Output the (X, Y) coordinate of the center of the cell containing the given text.  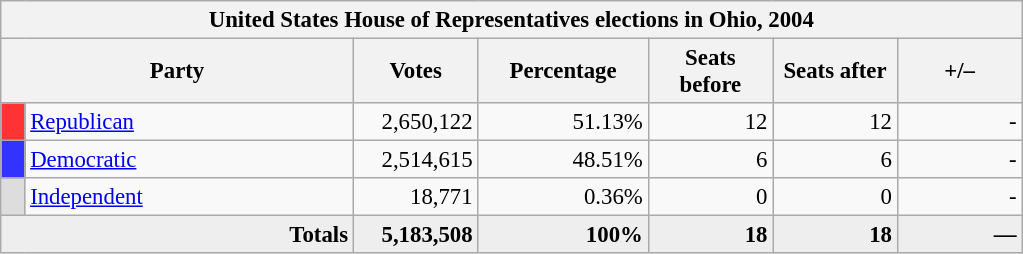
Seats after (836, 72)
Votes (416, 72)
+/– (960, 72)
0.36% (563, 197)
Percentage (563, 72)
Independent (189, 197)
— (960, 235)
Totals (178, 235)
2,650,122 (416, 122)
Seats before (710, 72)
United States House of Representatives elections in Ohio, 2004 (512, 20)
48.51% (563, 160)
Democratic (189, 160)
Republican (189, 122)
18,771 (416, 197)
51.13% (563, 122)
100% (563, 235)
Party (178, 72)
2,514,615 (416, 160)
5,183,508 (416, 235)
